Provide the [X, Y] coordinate of the cell's center where the given text is located.  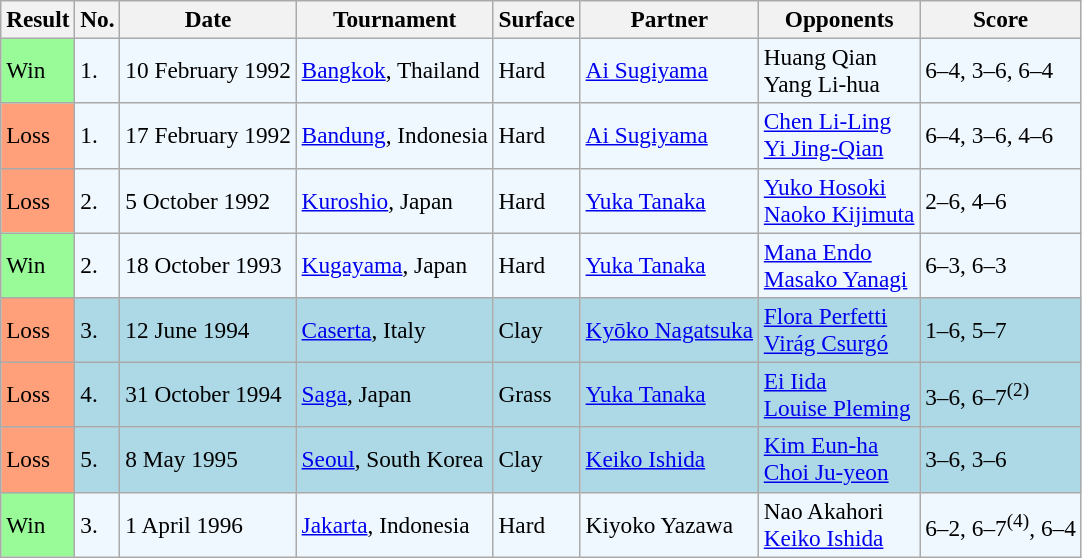
5 October 1992 [208, 200]
18 October 1993 [208, 264]
6–3, 6–3 [1000, 264]
6–4, 3–6, 6–4 [1000, 70]
Date [208, 19]
Kuroshio, Japan [394, 200]
Bandung, Indonesia [394, 136]
1 April 1996 [208, 524]
Ei Iida Louise Pleming [838, 394]
Yuko Hosoki Naoko Kijimuta [838, 200]
6–4, 3–6, 4–6 [1000, 136]
Result [38, 19]
Jakarta, Indonesia [394, 524]
10 February 1992 [208, 70]
Flora Perfetti Virág Csurgó [838, 330]
1–6, 5–7 [1000, 330]
Mana Endo Masako Yanagi [838, 264]
Saga, Japan [394, 394]
2–6, 4–6 [1000, 200]
5. [98, 460]
Kim Eun-ha Choi Ju-yeon [838, 460]
Caserta, Italy [394, 330]
12 June 1994 [208, 330]
Partner [669, 19]
3–6, 3–6 [1000, 460]
Bangkok, Thailand [394, 70]
Kiyoko Yazawa [669, 524]
4. [98, 394]
31 October 1994 [208, 394]
Chen Li-Ling Yi Jing-Qian [838, 136]
Huang Qian Yang Li-hua [838, 70]
Nao Akahori Keiko Ishida [838, 524]
Keiko Ishida [669, 460]
Kyōko Nagatsuka [669, 330]
Grass [536, 394]
Seoul, South Korea [394, 460]
6–2, 6–7(4), 6–4 [1000, 524]
Tournament [394, 19]
8 May 1995 [208, 460]
No. [98, 19]
Opponents [838, 19]
Surface [536, 19]
Score [1000, 19]
3–6, 6–7(2) [1000, 394]
Kugayama, Japan [394, 264]
17 February 1992 [208, 136]
